Return (x, y) of the center of cell containing provided text 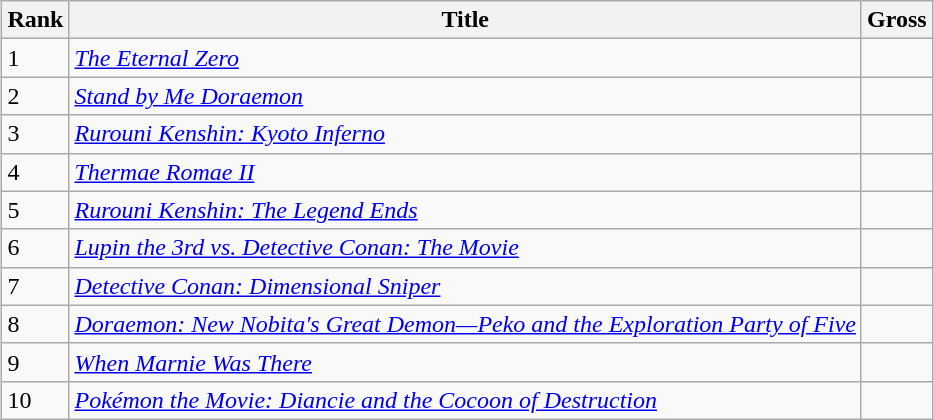
3 (36, 134)
When Marnie Was There (466, 362)
Doraemon: New Nobita's Great Demon—Peko and the Exploration Party of Five (466, 324)
Title (466, 20)
1 (36, 58)
5 (36, 210)
7 (36, 286)
10 (36, 400)
Lupin the 3rd vs. Detective Conan: The Movie (466, 248)
Rank (36, 20)
Rurouni Kenshin: Kyoto Inferno (466, 134)
Detective Conan: Dimensional Sniper (466, 286)
4 (36, 172)
Rurouni Kenshin: The Legend Ends (466, 210)
9 (36, 362)
The Eternal Zero (466, 58)
2 (36, 96)
Stand by Me Doraemon (466, 96)
Thermae Romae II (466, 172)
8 (36, 324)
Gross (896, 20)
6 (36, 248)
Pokémon the Movie: Diancie and the Cocoon of Destruction (466, 400)
